Pinpoint the cell where the given text exists, returning its (X, Y) midpoint coordinate. 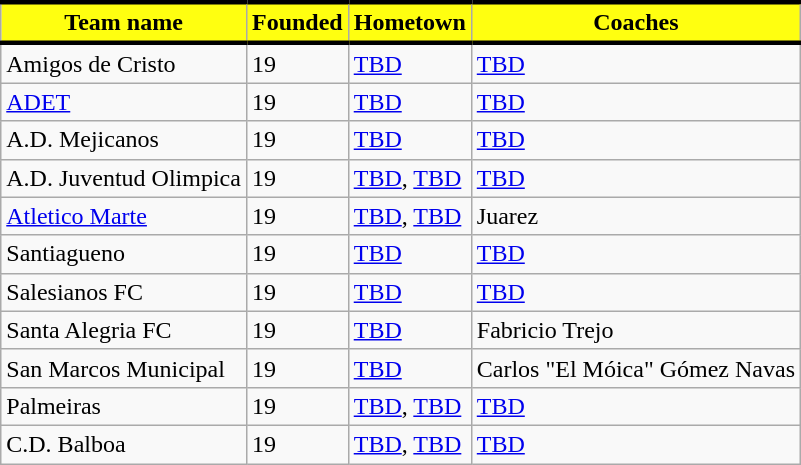
Team name (124, 22)
A.D. Juventud Olimpica (124, 178)
Salesianos FC (124, 292)
Santa Alegria FC (124, 330)
Founded (297, 22)
Coaches (636, 22)
Fabricio Trejo (636, 330)
Carlos "El Móica" Gómez Navas (636, 368)
A.D. Mejicanos (124, 140)
Santiagueno (124, 254)
Juarez (636, 216)
C.D. Balboa (124, 444)
Atletico Marte (124, 216)
Hometown (410, 22)
Amigos de Cristo (124, 63)
San Marcos Municipal (124, 368)
ADET (124, 102)
Palmeiras (124, 406)
